From the cell containing the given text, extract its center point as (x, y) coordinate. 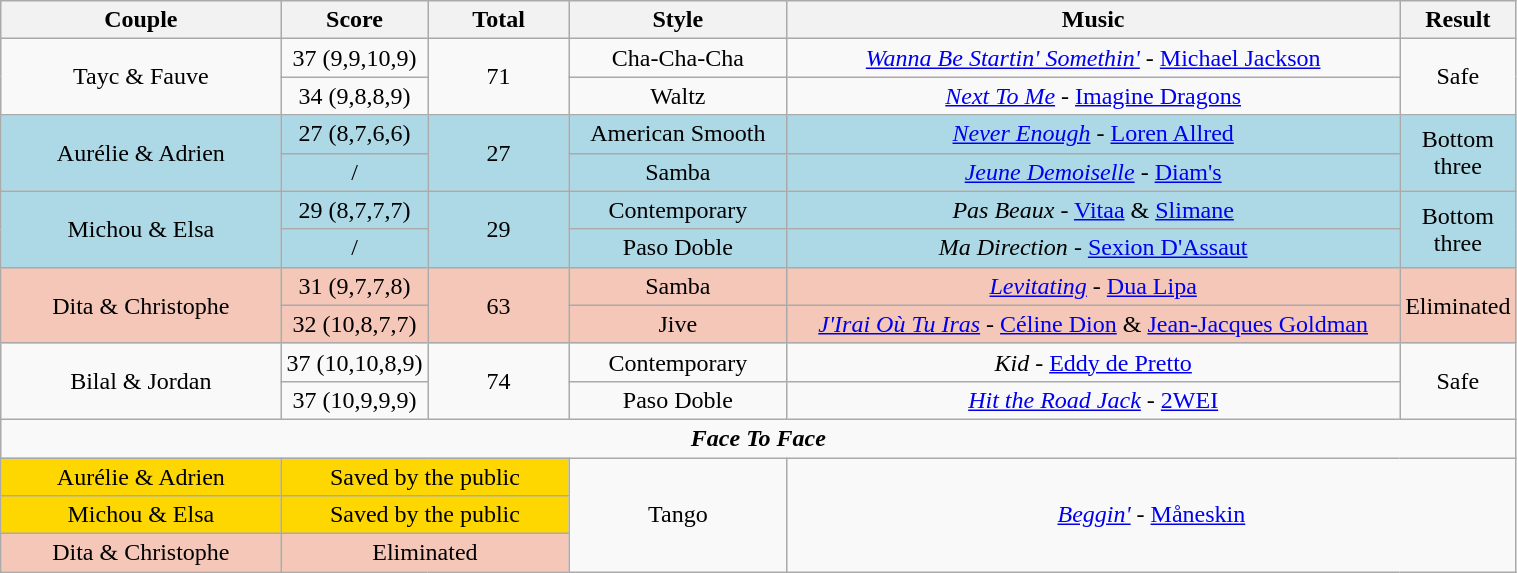
Hit the Road Jack - 2WEI (1094, 400)
J'Irai Où Tu Iras - Céline Dion & Jean-Jacques Goldman (1094, 324)
Never Enough - Loren Allred (1094, 134)
Next To Me - Imagine Dragons (1094, 96)
71 (498, 77)
Pas Beaux - Vitaa & Slimane (1094, 210)
Ma Direction - Sexion D'Assaut (1094, 248)
37 (10,9,9,9) (354, 400)
29 (498, 229)
Total (498, 20)
Waltz (678, 96)
Kid - Eddy de Pretto (1094, 362)
Music (1094, 20)
Cha-Cha-Cha (678, 58)
74 (498, 381)
Wanna Be Startin' Somethin' - Michael Jackson (1094, 58)
31 (9,7,7,8) (354, 286)
Score (354, 20)
Beggin' - Måneskin (1152, 515)
Result (1458, 20)
Levitating - Dua Lipa (1094, 286)
27 (8,7,6,6) (354, 134)
Jeune Demoiselle - Diam's (1094, 172)
Tango (678, 515)
29 (8,7,7,7) (354, 210)
Jive (678, 324)
27 (498, 153)
63 (498, 305)
American Smooth (678, 134)
Bilal & Jordan (141, 381)
37 (9,9,10,9) (354, 58)
34 (9,8,8,9) (354, 96)
Couple (141, 20)
Face To Face (758, 438)
37 (10,10,8,9) (354, 362)
32 (10,8,7,7) (354, 324)
Tayc & Fauve (141, 77)
Style (678, 20)
